Detect which cell encompasses the target text, then output its [x, y] center coordinate. 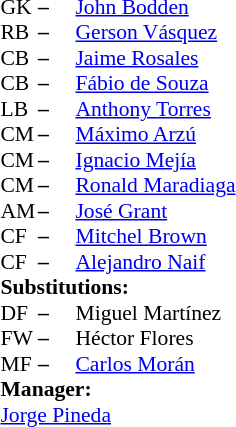
José Grant [155, 211]
Máximo Arzú [155, 135]
Alejandro Naif [155, 262]
AM [19, 211]
RB [19, 33]
DF [19, 313]
Miguel Martínez [155, 313]
MF [19, 364]
Fábio de Souza [155, 83]
Ignacio Mejía [155, 160]
LB [19, 109]
Substitutions: [118, 287]
Anthony Torres [155, 109]
Mitchel Brown [155, 237]
Manager: [118, 389]
Héctor Flores [155, 339]
FW [19, 339]
Gerson Vásquez [155, 33]
Jaime Rosales [155, 58]
Carlos Morán [155, 364]
Ronald Maradiaga [155, 185]
